Detect which cell encompasses the target text, then output its (x, y) center coordinate. 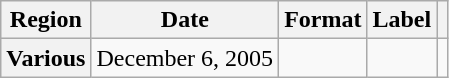
Date (185, 20)
Format (323, 20)
Region (46, 20)
Label (402, 20)
December 6, 2005 (185, 58)
Various (46, 58)
